Search for the cell housing the specified text and yield its [X, Y] center coordinate. 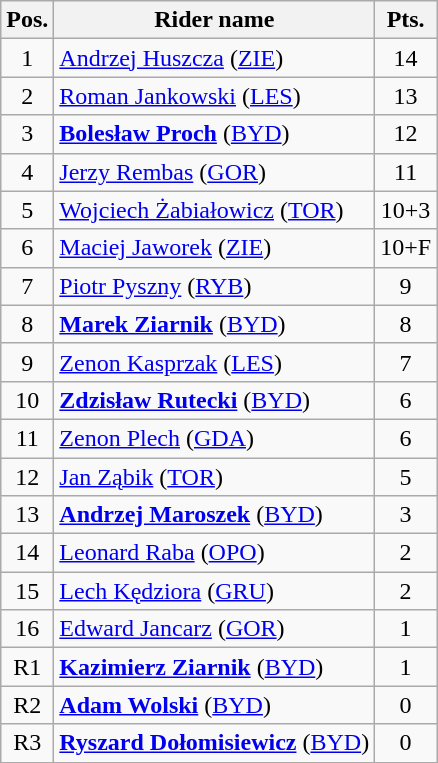
Pos. [28, 20]
4 [28, 172]
Bolesław Proch (BYD) [214, 134]
Kazimierz Ziarnik (BYD) [214, 667]
Pts. [406, 20]
Andrzej Maroszek (BYD) [214, 515]
Zenon Kasprzak (LES) [214, 362]
Adam Wolski (BYD) [214, 705]
Zenon Plech (GDA) [214, 438]
Zdzisław Rutecki (BYD) [214, 400]
Rider name [214, 20]
15 [28, 591]
Andrzej Huszcza (ZIE) [214, 58]
10+3 [406, 210]
Jerzy Rembas (GOR) [214, 172]
Edward Jancarz (GOR) [214, 629]
Maciej Jaworek (ZIE) [214, 248]
R3 [28, 743]
Marek Ziarnik (BYD) [214, 324]
Jan Ząbik (TOR) [214, 477]
16 [28, 629]
R1 [28, 667]
Piotr Pyszny (RYB) [214, 286]
Leonard Raba (OPO) [214, 553]
Lech Kędziora (GRU) [214, 591]
Roman Jankowski (LES) [214, 96]
10+F [406, 248]
R2 [28, 705]
Ryszard Dołomisiewicz (BYD) [214, 743]
10 [28, 400]
Wojciech Żabiałowicz (TOR) [214, 210]
